Return (x, y) of the center of cell containing provided text 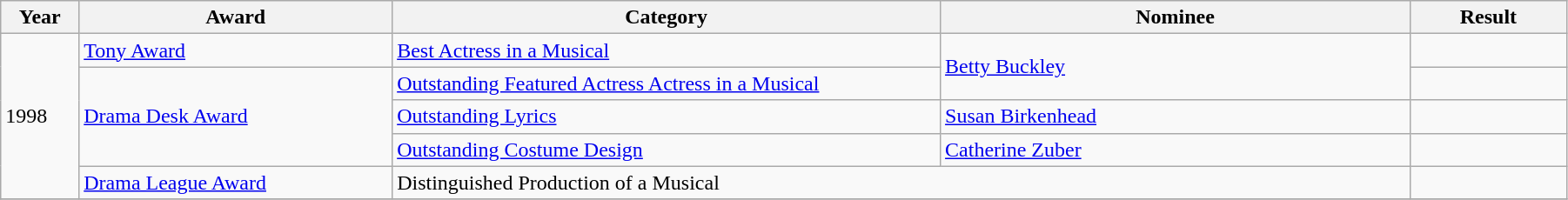
Tony Award (236, 50)
Drama Desk Award (236, 117)
Distinguished Production of a Musical (901, 183)
Result (1488, 17)
Nominee (1176, 17)
Outstanding Lyrics (667, 117)
Betty Buckley (1176, 67)
Outstanding Costume Design (667, 150)
Best Actress in a Musical (667, 50)
Year (40, 17)
Catherine Zuber (1176, 150)
Outstanding Featured Actress Actress in a Musical (667, 83)
1998 (40, 117)
Drama League Award (236, 183)
Category (667, 17)
Award (236, 17)
Susan Birkenhead (1176, 117)
